Extract the (X, Y) coordinate from the center of the cell holding the provided text.  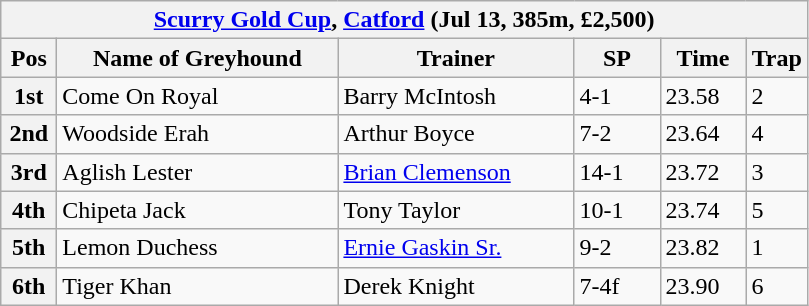
23.74 (703, 210)
Lemon Duchess (198, 248)
Arthur Boyce (456, 134)
14-1 (617, 172)
Tiger Khan (198, 286)
1 (776, 248)
Scurry Gold Cup, Catford (Jul 13, 385m, £2,500) (404, 20)
Time (703, 58)
Ernie Gaskin Sr. (456, 248)
4 (776, 134)
Derek Knight (456, 286)
5 (776, 210)
2 (776, 96)
4th (29, 210)
SP (617, 58)
Come On Royal (198, 96)
Barry McIntosh (456, 96)
7-4f (617, 286)
4-1 (617, 96)
3rd (29, 172)
Trap (776, 58)
23.72 (703, 172)
1st (29, 96)
Pos (29, 58)
23.58 (703, 96)
Tony Taylor (456, 210)
Trainer (456, 58)
Woodside Erah (198, 134)
Brian Clemenson (456, 172)
Name of Greyhound (198, 58)
6 (776, 286)
2nd (29, 134)
Aglish Lester (198, 172)
23.90 (703, 286)
Chipeta Jack (198, 210)
5th (29, 248)
10-1 (617, 210)
3 (776, 172)
9-2 (617, 248)
7-2 (617, 134)
6th (29, 286)
23.82 (703, 248)
23.64 (703, 134)
